Return the [x, y] coordinate for the center point of the cell that contains the specified text.  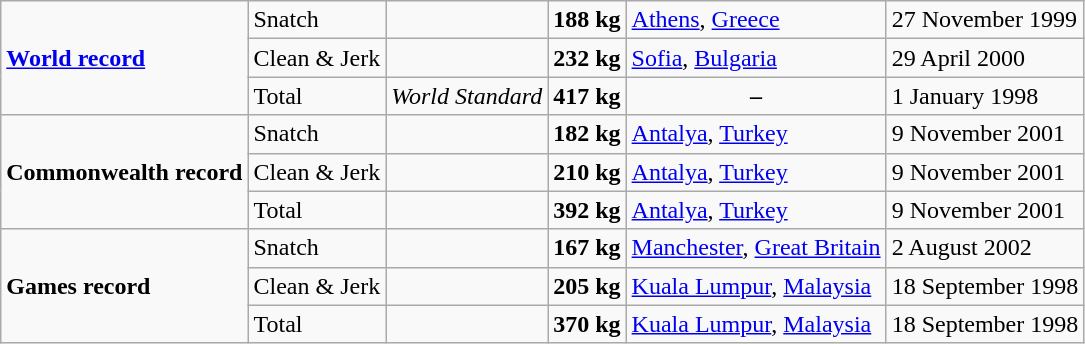
417 kg [587, 96]
Commonwealth record [124, 172]
World Standard [467, 96]
Games record [124, 286]
Sofia, Bulgaria [756, 58]
188 kg [587, 20]
Manchester, Great Britain [756, 248]
232 kg [587, 58]
182 kg [587, 134]
2 August 2002 [985, 248]
370 kg [587, 324]
29 April 2000 [985, 58]
210 kg [587, 172]
World record [124, 58]
167 kg [587, 248]
205 kg [587, 286]
– [756, 96]
1 January 1998 [985, 96]
27 November 1999 [985, 20]
Athens, Greece [756, 20]
392 kg [587, 210]
